Detect which cell encompasses the target text, then output its [X, Y] center coordinate. 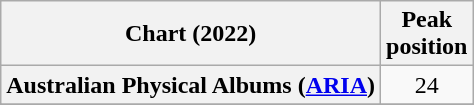
Australian Physical Albums (ARIA) [191, 85]
Peakposition [427, 34]
Chart (2022) [191, 34]
24 [427, 85]
